Pinpoint the cell where the given text exists, returning its (x, y) midpoint coordinate. 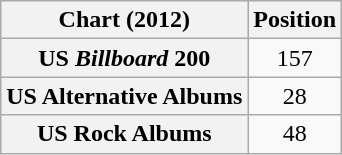
Position (295, 20)
Chart (2012) (124, 20)
157 (295, 58)
28 (295, 96)
US Alternative Albums (124, 96)
48 (295, 134)
US Billboard 200 (124, 58)
US Rock Albums (124, 134)
